Provide the (X, Y) coordinate of the cell's center where the given text is located.  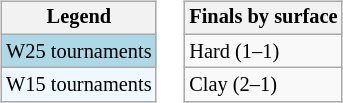
W25 tournaments (78, 51)
Legend (78, 18)
Finals by surface (263, 18)
W15 tournaments (78, 85)
Clay (2–1) (263, 85)
Hard (1–1) (263, 51)
